Search for the cell housing the specified text and yield its (X, Y) center coordinate. 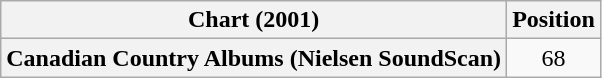
Canadian Country Albums (Nielsen SoundScan) (254, 58)
Chart (2001) (254, 20)
Position (554, 20)
68 (554, 58)
